Provide the (x, y) coordinate of the cell's center where the given text is located.  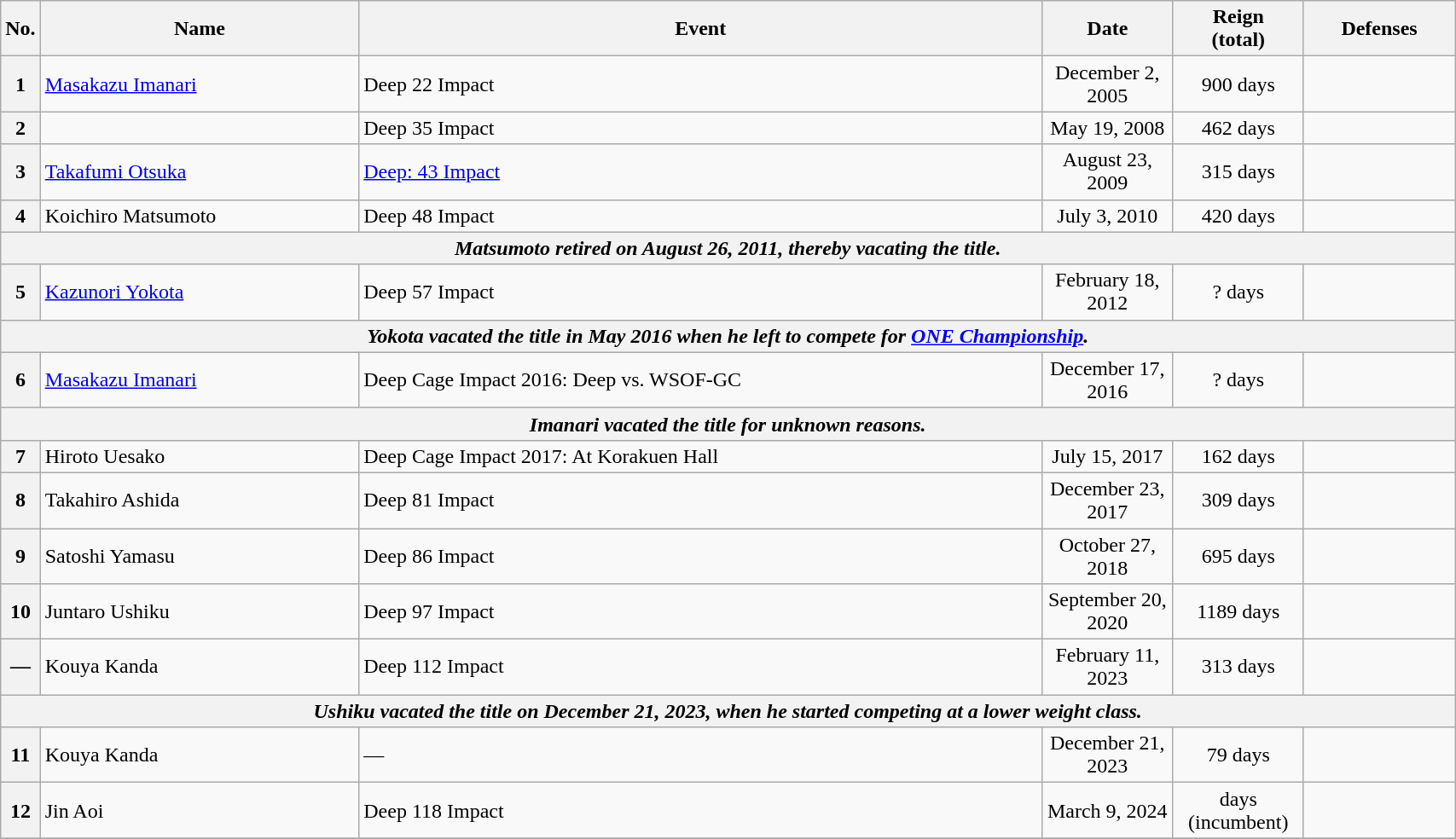
Matsumoto retired on August 26, 2011, thereby vacating the title. (728, 248)
11 (20, 755)
Koichiro Matsumoto (200, 216)
462 days (1238, 128)
Name (200, 29)
3 (20, 172)
Kazunori Yokota (200, 292)
1 (20, 84)
December 23, 2017 (1107, 500)
Deep 86 Impact (701, 556)
Date (1107, 29)
Deep 97 Impact (701, 612)
162 days (1238, 456)
February 18, 2012 (1107, 292)
March 9, 2024 (1107, 810)
7 (20, 456)
December 21, 2023 (1107, 755)
10 (20, 612)
1189 days (1238, 612)
Deep 35 Impact (701, 128)
Hiroto Uesako (200, 456)
Deep 22 Impact (701, 84)
Event (701, 29)
8 (20, 500)
695 days (1238, 556)
6 (20, 380)
Ushiku vacated the title on December 21, 2023, when he started competing at a lower weight class. (728, 711)
Reign(total) (1238, 29)
79 days (1238, 755)
4 (20, 216)
Defenses (1378, 29)
420 days (1238, 216)
February 11, 2023 (1107, 667)
Takafumi Otsuka (200, 172)
December 2, 2005 (1107, 84)
900 days (1238, 84)
2 (20, 128)
Deep 118 Impact (701, 810)
309 days (1238, 500)
Satoshi Yamasu (200, 556)
Jin Aoi (200, 810)
Deep Cage Impact 2017: At Korakuen Hall (701, 456)
October 27, 2018 (1107, 556)
December 17, 2016 (1107, 380)
Juntaro Ushiku (200, 612)
313 days (1238, 667)
August 23, 2009 (1107, 172)
July 3, 2010 (1107, 216)
days(incumbent) (1238, 810)
Yokota vacated the title in May 2016 when he left to compete for ONE Championship. (728, 336)
5 (20, 292)
12 (20, 810)
Deep 112 Impact (701, 667)
May 19, 2008 (1107, 128)
Deep 48 Impact (701, 216)
September 20, 2020 (1107, 612)
Deep 57 Impact (701, 292)
315 days (1238, 172)
July 15, 2017 (1107, 456)
9 (20, 556)
No. (20, 29)
Imanari vacated the title for unknown reasons. (728, 424)
Takahiro Ashida (200, 500)
Deep 81 Impact (701, 500)
Deep Cage Impact 2016: Deep vs. WSOF-GC (701, 380)
Deep: 43 Impact (701, 172)
